Find where the given text appears and provide that cell's center as [x, y] coordinate. 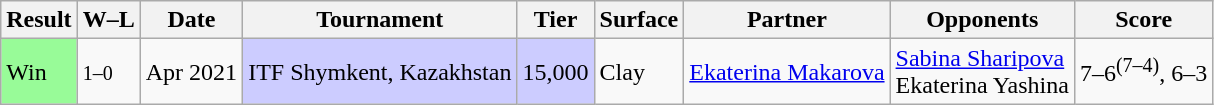
ITF Shymkent, Kazakhstan [380, 72]
Sabina Sharipova Ekaterina Yashina [982, 72]
Ekaterina Makarova [787, 72]
1–0 [108, 72]
7–6(7–4), 6–3 [1143, 72]
15,000 [556, 72]
Score [1143, 20]
Result [39, 20]
Surface [639, 20]
Date [191, 20]
Clay [639, 72]
Opponents [982, 20]
Partner [787, 20]
Tier [556, 20]
Win [39, 72]
W–L [108, 20]
Tournament [380, 20]
Apr 2021 [191, 72]
